Capture the cell that displays the provided text and extract its [x, y] central coordinate. 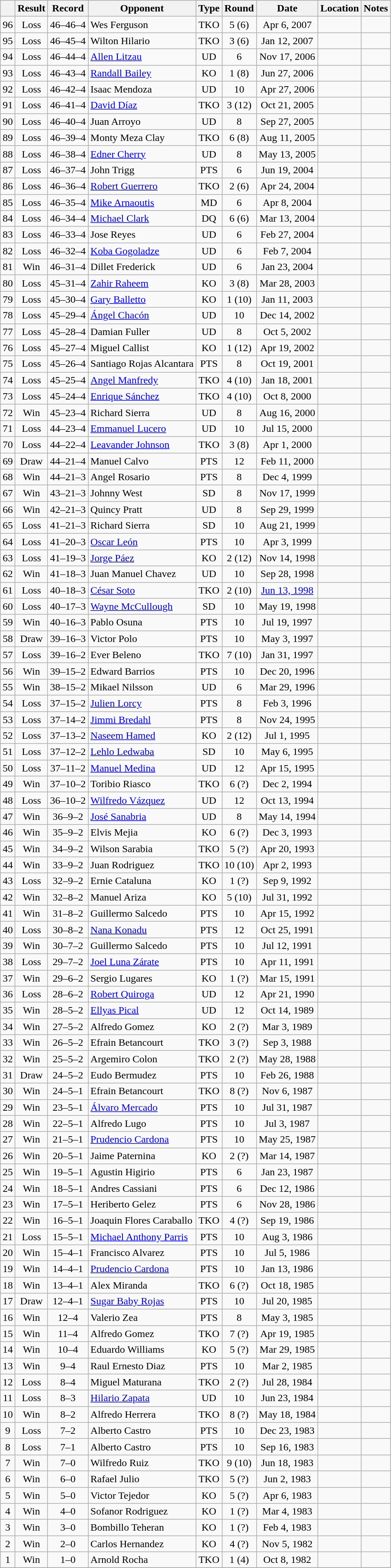
60 [8, 606]
44–22–4 [68, 445]
37–15–2 [68, 703]
8–4 [68, 1382]
May 13, 2005 [287, 154]
18–5–1 [68, 1188]
45–31–4 [68, 283]
3 (?) [239, 1043]
50 [8, 768]
24 [8, 1188]
Oct 19, 2001 [287, 364]
46–41–4 [68, 105]
Bombillo Teheran [142, 1528]
Mar 14, 1987 [287, 1156]
Aug 3, 1986 [287, 1237]
40–16–3 [68, 622]
Jul 28, 1984 [287, 1382]
14–4–1 [68, 1269]
Aug 11, 2005 [287, 138]
May 18, 1984 [287, 1414]
Dec 3, 1993 [287, 833]
45–29–4 [68, 315]
64 [8, 542]
71 [8, 428]
3 [8, 1528]
7 [8, 1463]
1 (10) [239, 299]
32–8–2 [68, 897]
Wayne McCullough [142, 606]
91 [8, 105]
36–9–2 [68, 816]
3 (12) [239, 105]
Apr 2, 1993 [287, 865]
Eduardo Williams [142, 1350]
Mar 4, 1983 [287, 1512]
Mike Arnaoutis [142, 203]
46–46–4 [68, 25]
42 [8, 897]
Oct 5, 2002 [287, 332]
23 [8, 1204]
36 [8, 994]
Julien Lorcy [142, 703]
Apr 15, 1995 [287, 768]
20–5–1 [68, 1156]
Johnny West [142, 493]
Jun 13, 1998 [287, 590]
22–5–1 [68, 1123]
1 (4) [239, 1560]
45–25–4 [68, 380]
Jan 23, 2004 [287, 267]
45–27–4 [68, 348]
95 [8, 41]
Nov 17, 1999 [287, 493]
11 [8, 1398]
46–44–4 [68, 57]
56 [8, 671]
45–24–4 [68, 396]
Apr 21, 1990 [287, 994]
Sep 3, 1988 [287, 1043]
Jul 19, 1997 [287, 622]
46–42–4 [68, 89]
Victor Tejedor [142, 1495]
Argemiro Colon [142, 1059]
87 [8, 170]
Pablo Osuna [142, 622]
37–12–2 [68, 752]
Apr 6, 2007 [287, 25]
45–30–4 [68, 299]
57 [8, 655]
30 [8, 1091]
Victor Polo [142, 639]
88 [8, 154]
5 [8, 1495]
Apr 6, 1983 [287, 1495]
19–5–1 [68, 1172]
Aug 16, 2000 [287, 412]
Sergio Lugares [142, 978]
7 (?) [239, 1334]
Mar 13, 2004 [287, 219]
37–10–2 [68, 784]
Nov 6, 1987 [287, 1091]
45–23–4 [68, 412]
13 [8, 1366]
Edner Cherry [142, 154]
Santiago Rojas Alcantara [142, 364]
46–40–4 [68, 121]
15–5–1 [68, 1237]
96 [8, 25]
61 [8, 590]
Jul 1, 1995 [287, 736]
2–0 [68, 1544]
41–18–3 [68, 574]
39–16–3 [68, 639]
24–5–1 [68, 1091]
Apr 8, 2004 [287, 203]
66 [8, 510]
46–39–4 [68, 138]
Sep 27, 2005 [287, 121]
Alfredo Herrera [142, 1414]
Jan 18, 2001 [287, 380]
Jun 23, 1984 [287, 1398]
46–31–4 [68, 267]
John Trigg [142, 170]
David Díaz [142, 105]
7 (10) [239, 655]
80 [8, 283]
15 [8, 1334]
8–2 [68, 1414]
59 [8, 622]
Sep 19, 1986 [287, 1220]
5–0 [68, 1495]
12–4 [68, 1317]
Jan 11, 2003 [287, 299]
Oct 21, 2005 [287, 105]
5 (10) [239, 897]
94 [8, 57]
21 [8, 1237]
Ellyas Pical [142, 1011]
46–45–4 [68, 41]
Round [239, 8]
51 [8, 752]
Juan Rodriguez [142, 865]
24–5–2 [68, 1075]
33 [8, 1043]
Jan 12, 2007 [287, 41]
45–26–4 [68, 364]
Wilfredo Ruiz [142, 1463]
Alfredo Lugo [142, 1123]
15–4–1 [68, 1253]
7–1 [68, 1447]
53 [8, 720]
Jimmi Bredahl [142, 720]
10–4 [68, 1350]
Sep 28, 1998 [287, 574]
86 [8, 186]
May 3, 1997 [287, 639]
44–23–4 [68, 428]
May 14, 1994 [287, 816]
Enrique Sánchez [142, 396]
19 [8, 1269]
78 [8, 315]
Mar 29, 1996 [287, 687]
Jun 19, 2004 [287, 170]
Emmanuel Lucero [142, 428]
Angel Rosario [142, 477]
45–28–4 [68, 332]
28–6–2 [68, 994]
Oct 8, 2000 [287, 396]
43–21–3 [68, 493]
Opponent [142, 8]
Jaime Paternina [142, 1156]
Apr 15, 1992 [287, 913]
11–4 [68, 1334]
29–6–2 [68, 978]
Francisco Alvarez [142, 1253]
33–9–2 [68, 865]
1 (8) [239, 73]
37 [8, 978]
Manuel Medina [142, 768]
May 25, 1987 [287, 1140]
25 [8, 1172]
Sugar Baby Rojas [142, 1301]
Nov 14, 1998 [287, 558]
Zahir Raheem [142, 283]
Damian Fuller [142, 332]
46–34–4 [68, 219]
37–13–2 [68, 736]
Apr 24, 2004 [287, 186]
Oct 8, 1982 [287, 1560]
36–10–2 [68, 800]
Sep 29, 1999 [287, 510]
2 [8, 1544]
Gary Balletto [142, 299]
38 [8, 962]
Dec 4, 1999 [287, 477]
Nov 17, 2006 [287, 57]
Oct 14, 1989 [287, 1011]
Koba Gogoladze [142, 251]
5 (6) [239, 25]
Joaquin Flores Caraballo [142, 1220]
Notes [376, 8]
Wes Ferguson [142, 25]
Feb 11, 2000 [287, 461]
Agustin Higirio [142, 1172]
52 [8, 736]
46–37–4 [68, 170]
49 [8, 784]
Jul 20, 1985 [287, 1301]
May 6, 1995 [287, 752]
28–5–2 [68, 1011]
Manuel Ariza [142, 897]
20 [8, 1253]
Sofanor Rodriguez [142, 1512]
6 (8) [239, 138]
43 [8, 881]
31 [8, 1075]
79 [8, 299]
Monty Meza Clay [142, 138]
Type [209, 8]
69 [8, 461]
63 [8, 558]
MD [209, 203]
Sep 16, 1983 [287, 1447]
Mar 28, 2003 [287, 283]
77 [8, 332]
May 19, 1998 [287, 606]
Robert Quiroga [142, 994]
Nov 5, 1982 [287, 1544]
29 [8, 1107]
3–0 [68, 1528]
46–36–4 [68, 186]
17 [8, 1301]
Apr 3, 1999 [287, 542]
9–4 [68, 1366]
47 [8, 816]
83 [8, 235]
Oct 25, 1991 [287, 929]
Mar 3, 1989 [287, 1027]
39–15–2 [68, 671]
Angel Manfredy [142, 380]
90 [8, 121]
25–5–2 [68, 1059]
21–5–1 [68, 1140]
4 [8, 1512]
Lehlo Ledwaba [142, 752]
46–38–4 [68, 154]
Apr 11, 1991 [287, 962]
Raul Ernesto Diaz [142, 1366]
37–14–2 [68, 720]
Wilfredo Vázquez [142, 800]
Randall Bailey [142, 73]
27–5–2 [68, 1027]
82 [8, 251]
Juan Manuel Chavez [142, 574]
Ever Beleno [142, 655]
Jan 23, 1987 [287, 1172]
46 [8, 833]
26 [8, 1156]
Location [340, 8]
Aug 21, 1999 [287, 526]
46–43–4 [68, 73]
Apr 27, 2006 [287, 89]
Heriberto Gelez [142, 1204]
César Soto [142, 590]
Arnold Rocha [142, 1560]
Dec 12, 1986 [287, 1188]
1 [8, 1560]
40–18–3 [68, 590]
75 [8, 364]
41–19–3 [68, 558]
7–0 [68, 1463]
18 [8, 1285]
Isaac Mendoza [142, 89]
67 [8, 493]
Miguel Maturana [142, 1382]
Jun 18, 1983 [287, 1463]
Nov 28, 1986 [287, 1204]
29–7–2 [68, 962]
Mar 15, 1991 [287, 978]
35–9–2 [68, 833]
30–8–2 [68, 929]
Nov 24, 1995 [287, 720]
Apr 1, 2000 [287, 445]
Quincy Pratt [142, 510]
26–5–2 [68, 1043]
28 [8, 1123]
Alex Miranda [142, 1285]
34–9–2 [68, 849]
Ángel Chacón [142, 315]
Mar 29, 1985 [287, 1350]
16 [8, 1317]
34 [8, 1027]
Jul 15, 2000 [287, 428]
Feb 3, 1996 [287, 703]
Juan Arroyo [142, 121]
Dec 2, 1994 [287, 784]
2 (10) [239, 590]
Feb 27, 2004 [287, 235]
José Sanabria [142, 816]
Mar 2, 1985 [287, 1366]
31–8–2 [68, 913]
42–21–3 [68, 510]
Elvis Mejia [142, 833]
37–11–2 [68, 768]
32–9–2 [68, 881]
23–5–1 [68, 1107]
Rafael Julio [142, 1479]
Nana Konadu [142, 929]
Mikael Nilsson [142, 687]
76 [8, 348]
1 (12) [239, 348]
Andres Cassiani [142, 1188]
12–4–1 [68, 1301]
46–32–4 [68, 251]
May 3, 1985 [287, 1317]
13–4–1 [68, 1285]
2 (6) [239, 186]
Jul 31, 1992 [287, 897]
27 [8, 1140]
Álvaro Mercado [142, 1107]
84 [8, 219]
Carlos Hernandez [142, 1544]
Result [31, 8]
7–2 [68, 1430]
Manuel Calvo [142, 461]
9 [8, 1430]
Apr 19, 2002 [287, 348]
85 [8, 203]
Jul 5, 1986 [287, 1253]
45 [8, 849]
93 [8, 73]
16–5–1 [68, 1220]
Hilario Zapata [142, 1398]
6–0 [68, 1479]
Jun 27, 2006 [287, 73]
Oscar León [142, 542]
Feb 26, 1988 [287, 1075]
44–21–3 [68, 477]
Valerio Zea [142, 1317]
Feb 7, 2004 [287, 251]
41–20–3 [68, 542]
40 [8, 929]
Date [287, 8]
68 [8, 477]
Allen Litzau [142, 57]
81 [8, 267]
Eudo Bermudez [142, 1075]
Jul 12, 1991 [287, 946]
Naseem Hamed [142, 736]
Feb 4, 1983 [287, 1528]
Oct 18, 1985 [287, 1285]
4–0 [68, 1512]
17–5–1 [68, 1204]
DQ [209, 219]
92 [8, 89]
1–0 [68, 1560]
Jun 2, 1983 [287, 1479]
Dec 14, 2002 [287, 315]
62 [8, 574]
54 [8, 703]
Jul 31, 1987 [287, 1107]
58 [8, 639]
41 [8, 913]
Ernie Cataluna [142, 881]
8–3 [68, 1398]
55 [8, 687]
48 [8, 800]
Wilton Hilario [142, 41]
Robert Guerrero [142, 186]
73 [8, 396]
89 [8, 138]
Jan 13, 1986 [287, 1269]
Record [68, 8]
Edward Barrios [142, 671]
14 [8, 1350]
Sep 9, 1992 [287, 881]
Apr 20, 1993 [287, 849]
Jorge Páez [142, 558]
Jul 3, 1987 [287, 1123]
Joel Luna Zárate [142, 962]
Michael Clark [142, 219]
44 [8, 865]
Toribio Riasco [142, 784]
Jose Reyes [142, 235]
39–16–2 [68, 655]
46–33–4 [68, 235]
Leavander Johnson [142, 445]
32 [8, 1059]
74 [8, 380]
Dillet Frederick [142, 267]
May 28, 1988 [287, 1059]
46–35–4 [68, 203]
Miguel Callist [142, 348]
39 [8, 946]
10 (10) [239, 865]
Oct 13, 1994 [287, 800]
Michael Anthony Parris [142, 1237]
Dec 20, 1996 [287, 671]
3 (6) [239, 41]
6 (6) [239, 219]
41–21–3 [68, 526]
38–15–2 [68, 687]
Jan 31, 1997 [287, 655]
70 [8, 445]
72 [8, 412]
Wilson Sarabia [142, 849]
22 [8, 1220]
65 [8, 526]
40–17–3 [68, 606]
35 [8, 1011]
Apr 19, 1985 [287, 1334]
Dec 23, 1983 [287, 1430]
30–7–2 [68, 946]
9 (10) [239, 1463]
44–21–4 [68, 461]
